Find where the given text appears and provide that cell's center as (X, Y) coordinate. 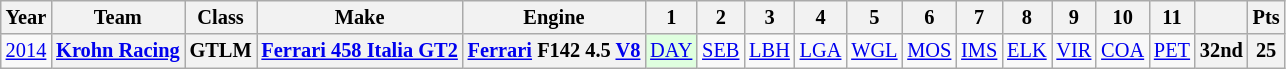
Ferrari 458 Italia GT2 (360, 51)
1 (671, 17)
LGA (821, 51)
Team (118, 17)
25 (1266, 51)
MOS (929, 51)
Make (360, 17)
Krohn Racing (118, 51)
Year (26, 17)
IMS (979, 51)
7 (979, 17)
32nd (1222, 51)
2014 (26, 51)
10 (1122, 17)
COA (1122, 51)
5 (874, 17)
8 (1026, 17)
PET (1172, 51)
SEB (720, 51)
Ferrari F142 4.5 V8 (554, 51)
Class (221, 17)
6 (929, 17)
11 (1172, 17)
GTLM (221, 51)
LBH (769, 51)
ELK (1026, 51)
3 (769, 17)
VIR (1074, 51)
4 (821, 17)
WGL (874, 51)
DAY (671, 51)
Pts (1266, 17)
9 (1074, 17)
Engine (554, 17)
2 (720, 17)
